Determine the (x, y) coordinate at the center of the cell enclosing the given text.  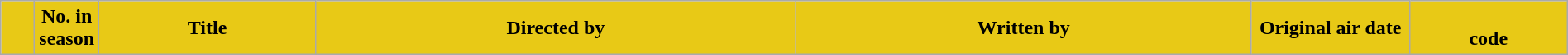
No. in season (67, 28)
Title (208, 28)
code (1489, 28)
Written by (1024, 28)
Directed by (556, 28)
Original air date (1330, 28)
